Determine the (X, Y) coordinate at the center of the cell enclosing the given text.  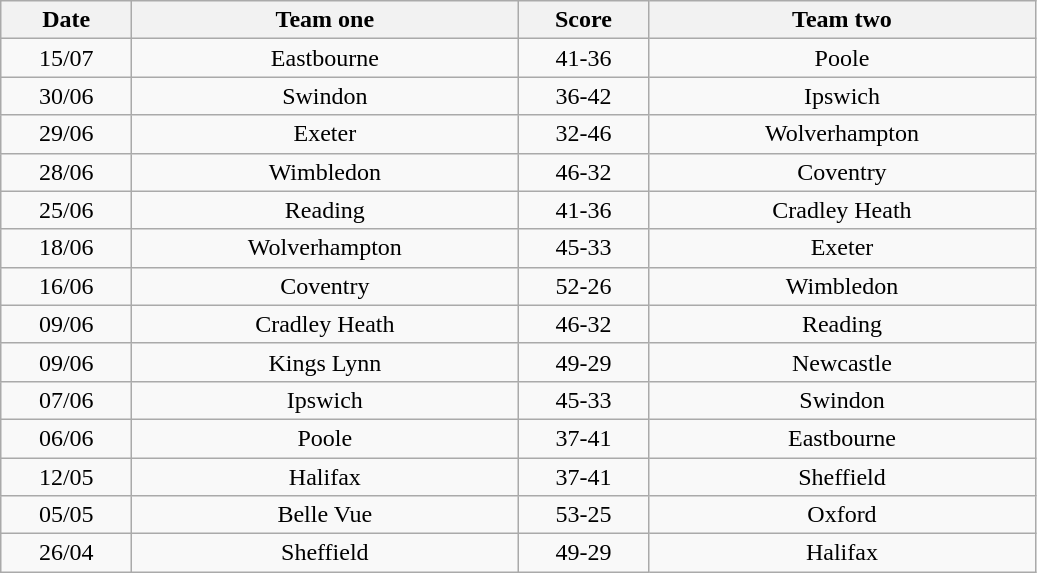
25/06 (66, 210)
15/07 (66, 58)
Date (66, 20)
18/06 (66, 248)
Belle Vue (325, 515)
Oxford (842, 515)
28/06 (66, 172)
Score (584, 20)
26/04 (66, 553)
53-25 (584, 515)
Team one (325, 20)
Team two (842, 20)
32-46 (584, 134)
05/05 (66, 515)
30/06 (66, 96)
06/06 (66, 438)
36-42 (584, 96)
Kings Lynn (325, 362)
07/06 (66, 400)
29/06 (66, 134)
52-26 (584, 286)
16/06 (66, 286)
Newcastle (842, 362)
12/05 (66, 477)
